Pinpoint the cell where the given text exists, returning its (X, Y) midpoint coordinate. 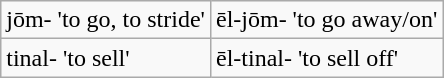
ēl-jōm- 'to go away/on' (326, 20)
jōm- 'to go, to stride' (106, 20)
tinal- 'to sell' (106, 58)
ēl-tinal- 'to sell off' (326, 58)
